Determine the (X, Y) coordinate at the center of the cell enclosing the given text.  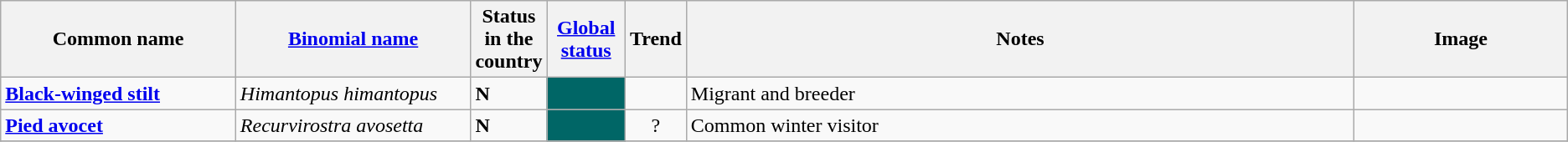
Status in the country (509, 39)
? (655, 125)
Global status (586, 39)
Pied avocet (119, 125)
Himantopus himantopus (353, 94)
Recurvirostra avosetta (353, 125)
Common winter visitor (1020, 125)
Black-winged stilt (119, 94)
Binomial name (353, 39)
Migrant and breeder (1020, 94)
Common name (119, 39)
Image (1461, 39)
Trend (655, 39)
Notes (1020, 39)
